Capture the cell that displays the provided text and extract its (x, y) central coordinate. 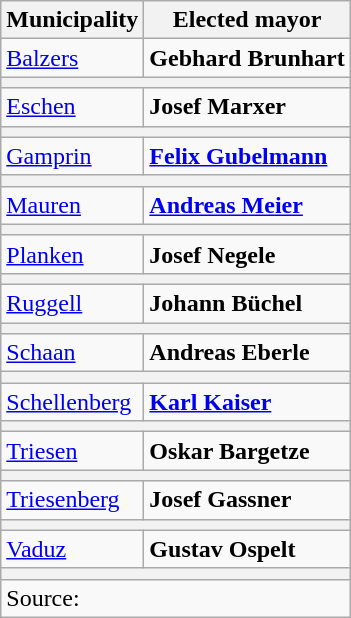
Gustav Ospelt (247, 549)
Balzers (72, 58)
Eschen (72, 107)
Ruggell (72, 303)
Felix Gubelmann (247, 156)
Karl Kaiser (247, 402)
Planken (72, 254)
Schaan (72, 353)
Triesen (72, 451)
Josef Gassner (247, 500)
Schellenberg (72, 402)
Vaduz (72, 549)
Andreas Eberle (247, 353)
Josef Marxer (247, 107)
Gebhard Brunhart (247, 58)
Johann Büchel (247, 303)
Triesenberg (72, 500)
Gamprin (72, 156)
Oskar Bargetze (247, 451)
Source: (176, 598)
Elected mayor (247, 20)
Andreas Meier (247, 205)
Mauren (72, 205)
Josef Negele (247, 254)
Municipality (72, 20)
